Capture the cell that displays the provided text and extract its [x, y] central coordinate. 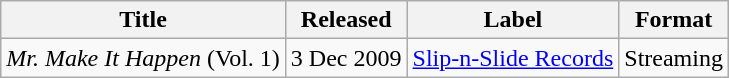
Label [513, 20]
Released [346, 20]
Mr. Make It Happen (Vol. 1) [144, 58]
Title [144, 20]
Format [674, 20]
3 Dec 2009 [346, 58]
Streaming [674, 58]
Slip-n-Slide Records [513, 58]
